Extract the (X, Y) coordinate from the center of the cell holding the provided text.  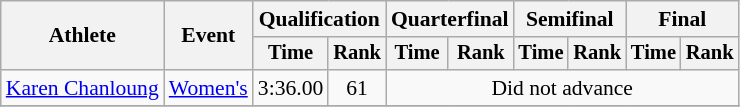
Women's (208, 88)
61 (357, 88)
3:36.00 (290, 88)
Quarterfinal (450, 19)
Karen Chanloung (82, 88)
Event (208, 36)
Did not advance (562, 88)
Final (682, 19)
Qualification (320, 19)
Athlete (82, 36)
Semifinal (570, 19)
